Find where the given text appears and provide that cell's center as (x, y) coordinate. 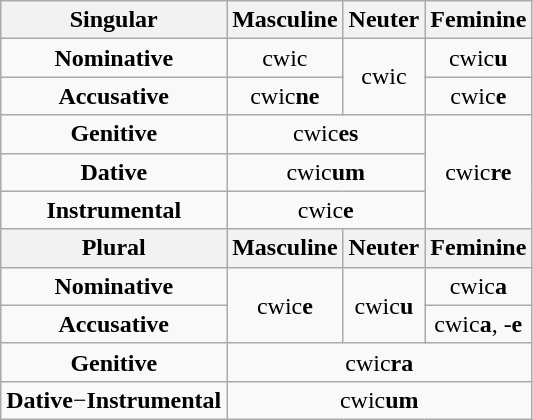
Instrumental (114, 210)
Singular (114, 20)
cwicre (478, 172)
cwica (478, 286)
cwicra (380, 362)
Dative−Instrumental (114, 400)
cwices (326, 134)
Plural (114, 248)
cwica, -e (478, 324)
cwicne (285, 96)
Dative (114, 172)
